Identify which cell holds the provided text, then report its (x, y) central coordinate. 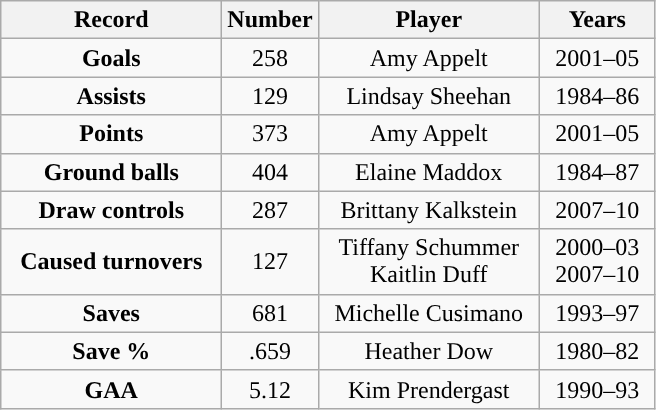
1993–97 (597, 313)
Save % (112, 351)
1990–93 (597, 389)
Goals (112, 58)
Michelle Cusimano (428, 313)
Number (270, 20)
Caused turnovers (112, 262)
Draw controls (112, 210)
Kim Prendergast (428, 389)
Years (597, 20)
2000–032007–10 (597, 262)
404 (270, 172)
Heather Dow (428, 351)
258 (270, 58)
1984–87 (597, 172)
129 (270, 96)
681 (270, 313)
2007–10 (597, 210)
Assists (112, 96)
Elaine Maddox (428, 172)
287 (270, 210)
1984–86 (597, 96)
Saves (112, 313)
Points (112, 134)
Tiffany SchummerKaitlin Duff (428, 262)
.659 (270, 351)
Record (112, 20)
Lindsay Sheehan (428, 96)
127 (270, 262)
GAA (112, 389)
5.12 (270, 389)
Brittany Kalkstein (428, 210)
373 (270, 134)
Ground balls (112, 172)
1980–82 (597, 351)
Player (428, 20)
